From the cell containing the given text, extract its center point as [X, Y] coordinate. 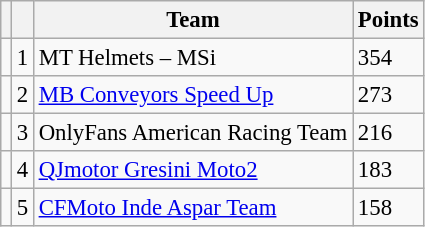
5 [22, 208]
158 [388, 208]
MT Helmets – MSi [192, 58]
CFMoto Inde Aspar Team [192, 208]
3 [22, 133]
MB Conveyors Speed Up [192, 95]
OnlyFans American Racing Team [192, 133]
273 [388, 95]
Team [192, 20]
354 [388, 58]
1 [22, 58]
216 [388, 133]
183 [388, 170]
QJmotor Gresini Moto2 [192, 170]
Points [388, 20]
4 [22, 170]
2 [22, 95]
